Detect which cell encompasses the target text, then output its [x, y] center coordinate. 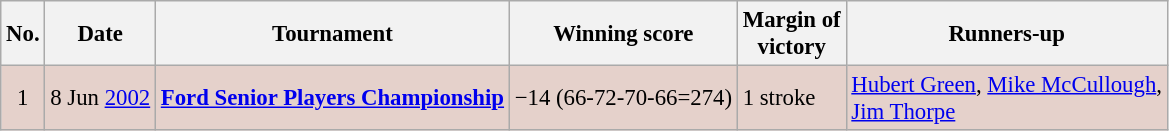
8 Jun 2002 [100, 98]
Ford Senior Players Championship [332, 98]
Hubert Green, Mike McCullough, Jim Thorpe [1006, 98]
No. [23, 34]
Margin ofvictory [792, 34]
Date [100, 34]
Winning score [623, 34]
Runners-up [1006, 34]
1 stroke [792, 98]
Tournament [332, 34]
1 [23, 98]
−14 (66-72-70-66=274) [623, 98]
